Return [X, Y] of the center of cell containing provided text 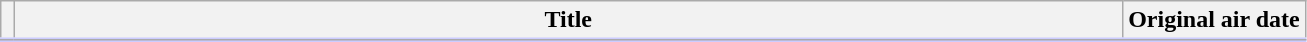
Title [568, 21]
Original air date [1214, 21]
